Scan for the cell matching the given text and deliver its (x, y) coordinate at center. 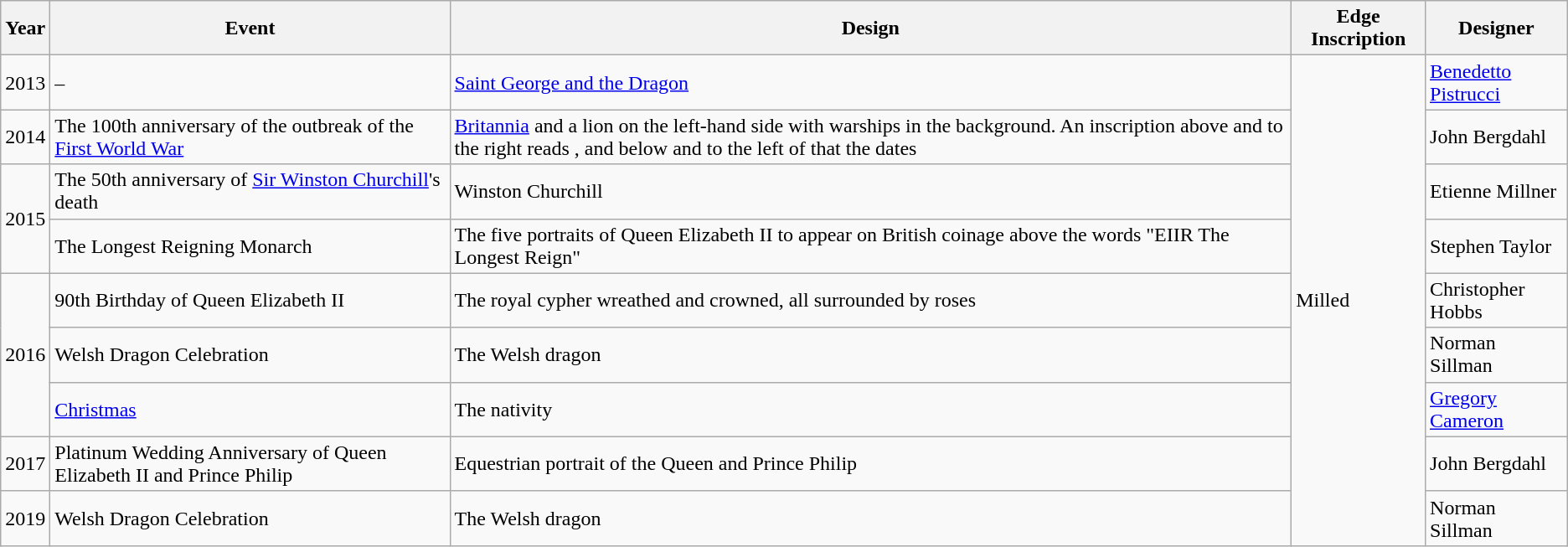
Year (25, 28)
Christmas (250, 409)
90th Birthday of Queen Elizabeth II (250, 300)
Stephen Taylor (1497, 246)
Benedetto Pistrucci (1497, 82)
The nativity (871, 409)
The 100th anniversary of the outbreak of the First World War (250, 137)
2019 (25, 518)
The five portraits of Queen Elizabeth II to appear on British coinage above the words "EIIR The Longest Reign" (871, 246)
Milled (1359, 301)
2017 (25, 464)
The 50th anniversary of Sir Winston Churchill's death (250, 191)
2013 (25, 82)
Gregory Cameron (1497, 409)
Platinum Wedding Anniversary of Queen Elizabeth II and Prince Philip (250, 464)
2014 (25, 137)
Etienne Millner (1497, 191)
Christopher Hobbs (1497, 300)
– (250, 82)
2016 (25, 355)
Winston Churchill (871, 191)
Design (871, 28)
Equestrian portrait of the Queen and Prince Philip (871, 464)
Edge Inscription (1359, 28)
Designer (1497, 28)
Event (250, 28)
Saint George and the Dragon (871, 82)
The Longest Reigning Monarch (250, 246)
The royal cypher wreathed and crowned, all surrounded by roses (871, 300)
2015 (25, 219)
